For the text-containing cell, return its midpoint in [x, y] coordinate format. 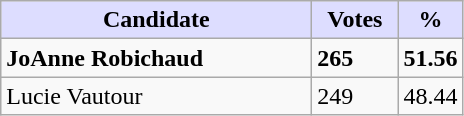
JoAnne Robichaud [156, 58]
Candidate [156, 20]
249 [355, 96]
% [430, 20]
Lucie Vautour [156, 96]
51.56 [430, 58]
48.44 [430, 96]
265 [355, 58]
Votes [355, 20]
